Find where the given text appears and provide that cell's center as [x, y] coordinate. 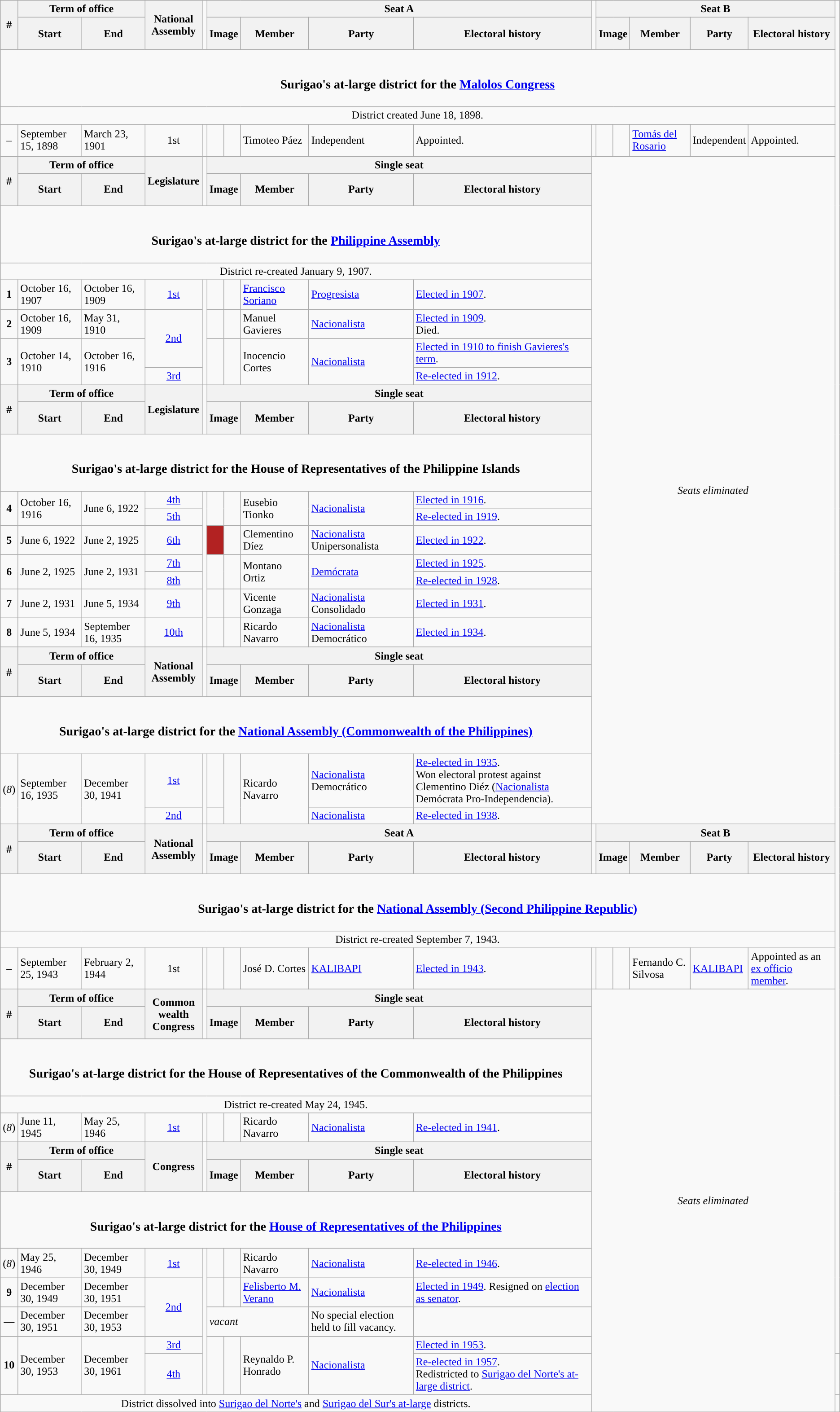
October 14, 1910 [50, 362]
Inocencio Cortes [275, 362]
Demócrata [361, 572]
4 [9, 508]
— [9, 1322]
10th [173, 632]
May 31, 1910 [114, 323]
9th [173, 603]
District created June 18, 1898. [417, 115]
December 30, 1941 [114, 789]
Timoteo Páez [275, 140]
6 [9, 572]
District re-created September 7, 1943. [417, 939]
Elected in 1934. [502, 632]
8 [9, 632]
Progresista [361, 295]
Surigao's at-large district for the National Assembly (Second Philippine Republic) [417, 902]
Elected in 1943. [502, 968]
Surigao's at-large district for the Malolos Congress [417, 78]
Felisberto M. Verano [275, 1292]
Congress [173, 1167]
Re-elected in 1912. [502, 376]
March 23, 1901 [114, 140]
June 11, 1945 [50, 1128]
Re-elected in 1938. [502, 816]
3 [9, 362]
8th [173, 580]
Surigao's at-large district for the House of Representatives of the Commonwealth of the Philippines [296, 1067]
October 16, 1907 [50, 295]
Elected in 1925. [502, 563]
9 [9, 1292]
2 [9, 323]
Re-elected in 1935.Won electoral protest against Clementino Diéz (Nacionalista Demócrata Pro-Independencia). [502, 780]
Re-elected in 1946. [502, 1263]
Re-elected in 1928. [502, 580]
December 30, 1961 [114, 1365]
Re-elected in 1941. [502, 1128]
Re-elected in 1919. [502, 517]
Eusebio Tionko [275, 508]
Elected in 1910 to finish Gavieres's term. [502, 353]
Surigao's at-large district for the House of Representatives of the Philippines [296, 1220]
February 2, 1944 [114, 968]
7 [9, 603]
5 [9, 540]
Manuel Gavieres [275, 323]
Montano Ortiz [275, 572]
NacionalistaUnipersonalista [361, 540]
Re-elected in 1957.Redistricted to Surigao del Norte's at-large district. [502, 1374]
District re-created January 9, 1907. [296, 271]
Surigao's at-large district for the National Assembly (Commonwealth of the Philippines) [296, 725]
Elected in 1953. [502, 1345]
1 [9, 295]
Elected in 1931. [502, 603]
District re-created May 24, 1945. [296, 1104]
5th [173, 517]
Surigao's at-large district for the House of Representatives of the Philippine Islands [296, 462]
6th [173, 540]
District dissolved into Surigao del Norte's and Surigao del Sur's at-large districts. [296, 1403]
Elected in 1916. [502, 500]
José D. Cortes [275, 968]
Clementino Díez [275, 540]
Francisco Soriano [275, 295]
Elected in 1949. Resigned on election as senator. [502, 1292]
September 15, 1898 [50, 140]
10 [9, 1365]
NacionalistaConsolidado [361, 603]
vacant [258, 1322]
CommonwealthCongress [173, 1014]
Elected in 1909.Died. [502, 323]
No special election held to fill vacancy. [361, 1322]
7th [173, 563]
Fernando C. Silvosa [660, 968]
Tomás del Rosario [660, 140]
Reynaldo P. Honrado [275, 1365]
Vicente Gonzaga [275, 603]
Elected in 1922. [502, 540]
Elected in 1907. [502, 295]
Appointed as an ex officio member. [792, 968]
September 25, 1943 [50, 968]
Surigao's at-large district for the Philippine Assembly [296, 234]
